Detect which cell encompasses the target text, then output its [x, y] center coordinate. 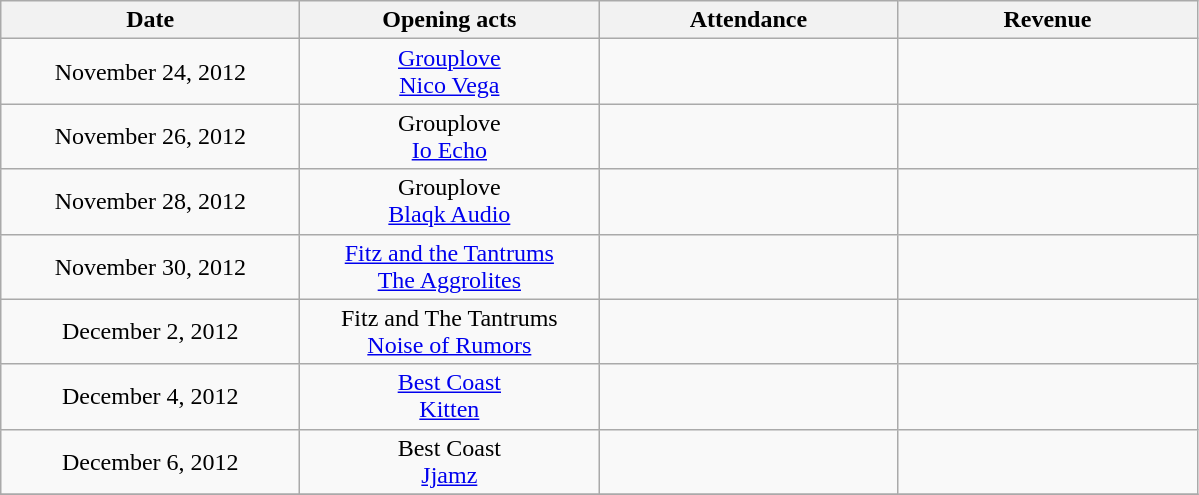
Fitz and The TantrumsNoise of Rumors [450, 332]
November 28, 2012 [150, 202]
December 6, 2012 [150, 462]
November 24, 2012 [150, 72]
December 4, 2012 [150, 396]
GrouploveIo Echo [450, 136]
Best CoastJjamz [450, 462]
GrouploveBlaqk Audio [450, 202]
November 26, 2012 [150, 136]
Fitz and the TantrumsThe Aggrolites [450, 266]
Revenue [1048, 20]
Attendance [748, 20]
GrouploveNico Vega [450, 72]
November 30, 2012 [150, 266]
December 2, 2012 [150, 332]
Date [150, 20]
Opening acts [450, 20]
Best CoastKitten [450, 396]
